Determine the (X, Y) coordinate at the center of the cell enclosing the given text.  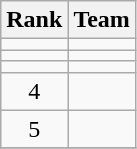
Rank (34, 20)
5 (34, 129)
4 (34, 91)
Team (102, 20)
